Output the (X, Y) coordinate of the center of the cell containing the given text.  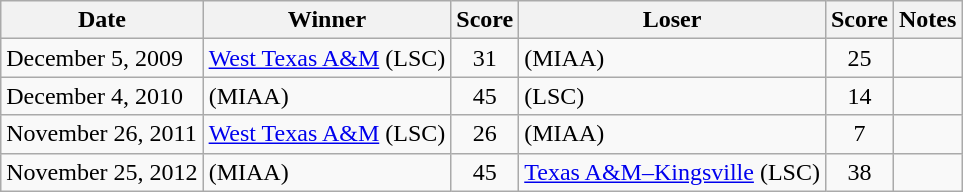
38 (859, 172)
31 (485, 58)
(LSC) (672, 96)
25 (859, 58)
7 (859, 134)
26 (485, 134)
December 5, 2009 (102, 58)
Loser (672, 20)
14 (859, 96)
November 26, 2011 (102, 134)
December 4, 2010 (102, 96)
Winner (327, 20)
Notes (927, 20)
Texas A&M–Kingsville (LSC) (672, 172)
November 25, 2012 (102, 172)
Date (102, 20)
